Identify which cell holds the provided text, then report its [x, y] central coordinate. 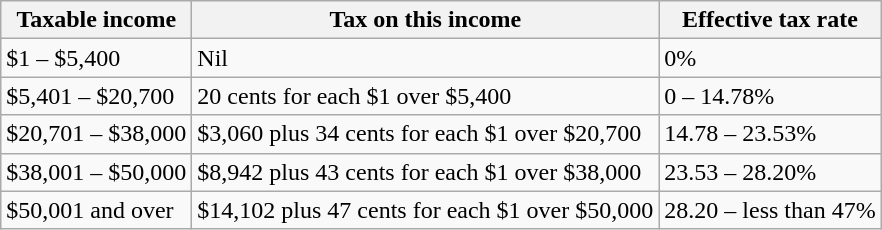
Effective tax rate [770, 20]
$5,401 – $20,700 [96, 96]
$8,942 plus 43 cents for each $1 over $38,000 [426, 172]
Taxable income [96, 20]
$38,001 – $50,000 [96, 172]
$14,102 plus 47 cents for each $1 over $50,000 [426, 210]
$3,060 plus 34 cents for each $1 over $20,700 [426, 134]
Tax on this income [426, 20]
23.53 – 28.20% [770, 172]
$20,701 – $38,000 [96, 134]
0% [770, 58]
$50,001 and over [96, 210]
20 cents for each $1 over $5,400 [426, 96]
28.20 – less than 47% [770, 210]
0 – 14.78% [770, 96]
14.78 – 23.53% [770, 134]
$1 – $5,400 [96, 58]
Nil [426, 58]
